Locate the cell with the specified text and output its [x, y] center coordinate. 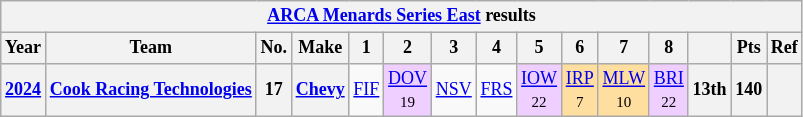
Pts [749, 48]
Chevy [320, 90]
NSV [454, 90]
13th [710, 90]
Team [150, 48]
1 [366, 48]
IRP7 [580, 90]
Year [24, 48]
3 [454, 48]
MLW10 [624, 90]
7 [624, 48]
ARCA Menards Series East results [402, 16]
6 [580, 48]
BRI22 [668, 90]
No. [274, 48]
Cook Racing Technologies [150, 90]
2 [408, 48]
2024 [24, 90]
4 [496, 48]
17 [274, 90]
FIF [366, 90]
IOW22 [540, 90]
Make [320, 48]
5 [540, 48]
DOV19 [408, 90]
FRS [496, 90]
8 [668, 48]
Ref [785, 48]
140 [749, 90]
